Pinpoint the cell where the given text exists, returning its [X, Y] midpoint coordinate. 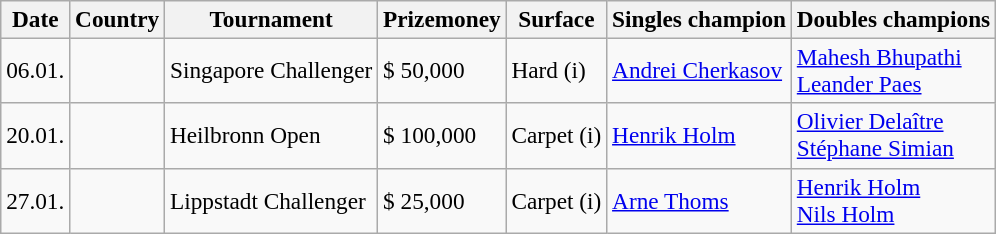
20.01. [36, 136]
Henrik Holm [700, 136]
Henrik Holm Nils Holm [893, 200]
Singles champion [700, 19]
Heilbronn Open [272, 136]
$ 25,000 [442, 200]
Andrei Cherkasov [700, 70]
Date [36, 19]
$ 50,000 [442, 70]
Olivier Delaître Stéphane Simian [893, 136]
$ 100,000 [442, 136]
Surface [556, 19]
Hard (i) [556, 70]
Lippstadt Challenger [272, 200]
Arne Thoms [700, 200]
Tournament [272, 19]
Singapore Challenger [272, 70]
Doubles champions [893, 19]
27.01. [36, 200]
Country [118, 19]
Mahesh Bhupathi Leander Paes [893, 70]
06.01. [36, 70]
Prizemoney [442, 19]
